Find where the given text appears and provide that cell's center as [x, y] coordinate. 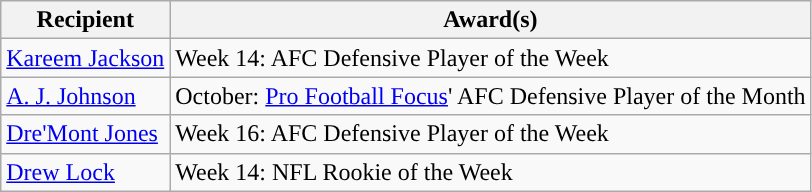
Dre'Mont Jones [86, 134]
A. J. Johnson [86, 96]
Award(s) [490, 20]
Kareem Jackson [86, 58]
Drew Lock [86, 172]
Week 14: NFL Rookie of the Week [490, 172]
Week 14: AFC Defensive Player of the Week [490, 58]
Recipient [86, 20]
Week 16: AFC Defensive Player of the Week [490, 134]
October: Pro Football Focus' AFC Defensive Player of the Month [490, 96]
